Capture the cell that displays the provided text and extract its [x, y] central coordinate. 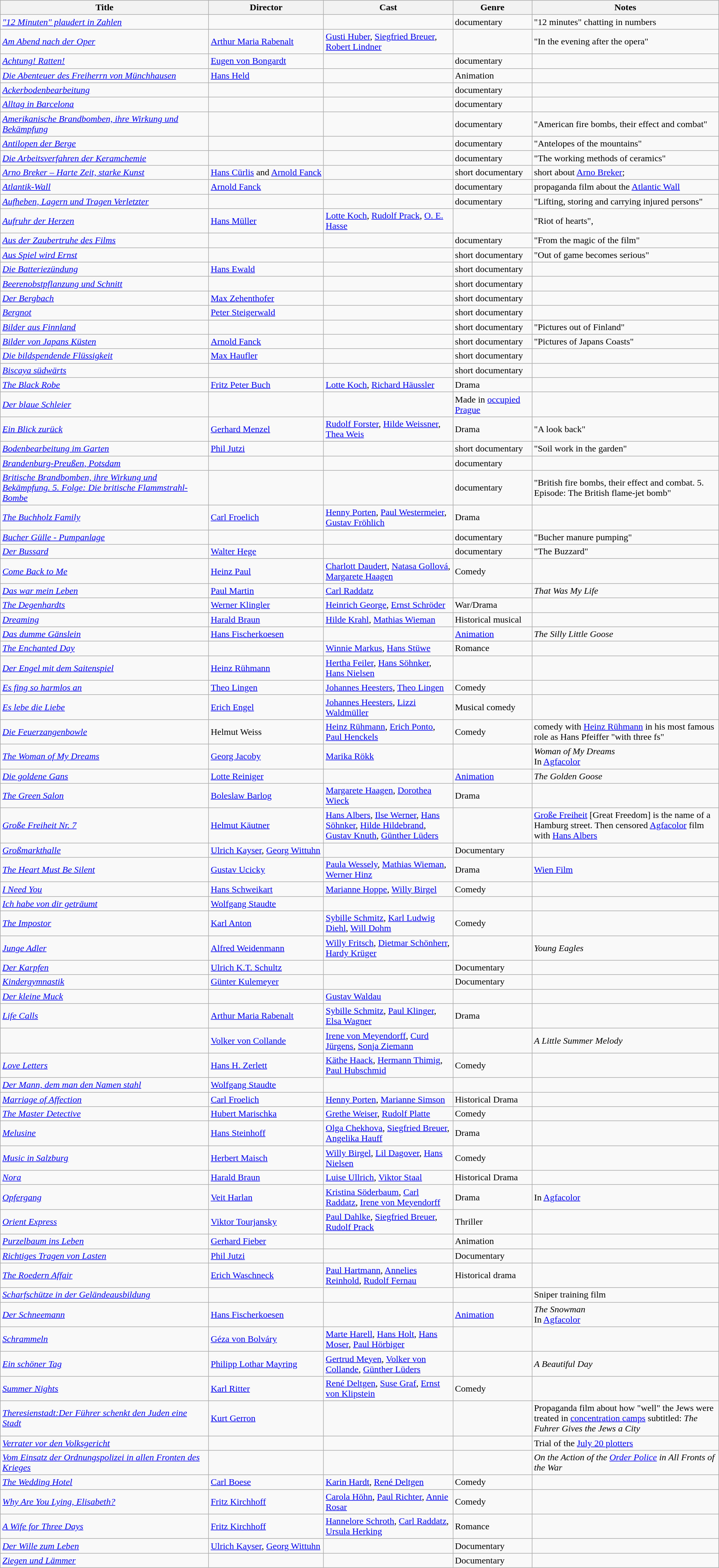
Das dumme Gänslein [105, 634]
Die goldene Gans [105, 776]
Günter Kulemeyer [266, 982]
Johannes Heesters, Lizzi Waldmüller [388, 707]
The Woman of My Dreams [105, 756]
"Soil work in the garden" [626, 448]
The Green Salon [105, 796]
Max Zehenthofer [266, 298]
Hertha Feiler, Hans Söhnker, Hans Nielsen [388, 668]
Arno Breker – Harte Zeit, starke Kunst [105, 172]
Der blaue Schleier [105, 404]
The Golden Goose [626, 776]
Heinz Paul [266, 571]
propaganda film about the Atlantic Wall [626, 187]
Der Schneemann [105, 1314]
Life Calls [105, 1016]
Sniper training film [626, 1295]
Amerikanische Brandbomben, ihre Wirkung und Bekämpfung [105, 124]
Große Freiheit [Great Freedom] is the name of a Hamburg street. Then censored Agfacolor film with Hans Albers [626, 826]
Junge Adler [105, 948]
Paula Wessely, Mathias Wieman, Werner Hinz [388, 870]
Hannelore Schroth, Carl Raddatz, Ursula Herking [388, 1527]
Rudolf Forster, Hilde Weissner, Thea Weis [388, 429]
Luise Ullrich, Viktor Staal [388, 1178]
Philipp Lothar Mayring [266, 1364]
Ich habe von dir geträumt [105, 904]
Young Eagles [626, 948]
Alfred Weidenmann [266, 948]
Hubert Marischka [266, 1114]
Hans Steinhoff [266, 1134]
Director [266, 8]
Der Karpfen [105, 967]
Orient Express [105, 1222]
Bilder von Japans Küsten [105, 341]
War/Drama [492, 605]
Heinz Rühmann [266, 668]
Aufheben, Lagern und Tragen Verletzter [105, 201]
Die bildspendende Flüssigkeit [105, 356]
Carola Höhn, Paul Richter, Annie Rosar [388, 1502]
Margarete Haagen, Dorothea Wieck [388, 796]
Purzelbaum ins Leben [105, 1241]
The Master Detective [105, 1114]
Große Freiheit Nr. 7 [105, 826]
comedy with Heinz Rühmann in his most famous role as Hans Pfeiffer "with three fs" [626, 731]
The Enchanted Day [105, 648]
Das war mein Leben [105, 591]
Hans Albers, Ilse Werner, Hans Söhnker, Hilde Hildebrand, Gustav Knuth, Günther Lüders [388, 826]
Antilopen der Berge [105, 143]
Ein schöner Tag [105, 1364]
Historical musical [492, 620]
"From the magic of the film" [626, 241]
Ackerbodenbearbeitung [105, 90]
Carl Raddatz [388, 591]
Biscaya südwärts [105, 370]
Musical comedy [492, 707]
Lotte Koch, Rudolf Prack, O. E. Hasse [388, 221]
Willy Fritsch, Dietmar Schönherr, Hardy Krüger [388, 948]
"In the evening after the opera" [626, 42]
Ein Blick zurück [105, 429]
Kurt Gerron [266, 1418]
Hans Schweikart [266, 889]
Marte Harell, Hans Holt, Hans Moser, Paul Hörbiger [388, 1339]
The Heart Must Be Silent [105, 870]
The Black Robe [105, 385]
Alltag in Barcelona [105, 104]
That Was My Life [626, 591]
Gustav Ucicky [266, 870]
Helmut Käutner [266, 826]
Bodenbearbeitung im Garten [105, 448]
"Lifting, storing and carrying injured persons" [626, 201]
Heinz Rühmann, Erich Ponto, Paul Henckels [388, 731]
Hilde Krahl, Mathias Wieman [388, 620]
Kristina Söderbaum, Carl Raddatz, Irene von Meyendorff [388, 1197]
Dreaming [105, 620]
"12 Minuten" plaudert in Zahlen [105, 22]
Erich Waschneck [266, 1275]
Die Batteriezündung [105, 269]
Paul Dahlke, Siegfried Breuer, Rudolf Prack [388, 1222]
Notes [626, 8]
Henny Porten, Paul Westermeier, Gustav Fröhlich [388, 517]
Achtung! Ratten! [105, 61]
short about Arno Breker; [626, 172]
Peter Steigerwald [266, 313]
Karin Hardt, René Deltgen [388, 1482]
Lotte Reiniger [266, 776]
Kindergymnastik [105, 982]
Trial of the July 20 plotters [626, 1443]
Eugen von Bongardt [266, 61]
Aus der Zaubertruhe des Films [105, 241]
Theo Lingen [266, 687]
Love Letters [105, 1065]
"Out of game becomes serious" [626, 255]
Melusine [105, 1134]
Géza von Bolváry [266, 1339]
Marriage of Affection [105, 1099]
Wien Film [626, 870]
Marika Rökk [388, 756]
Gusti Huber, Siegfried Breuer, Robert Lindner [388, 42]
Verrater vor den Volksgericht [105, 1443]
Ulrich K.T. Schultz [266, 967]
Hans Müller [266, 221]
Winnie Markus, Hans Stüwe [388, 648]
Theresienstadt:Der Führer schenkt den Juden eine Stadt [105, 1418]
Aus Spiel wird Ernst [105, 255]
Nora [105, 1178]
On the Action of the Order Police in All Fronts of the War [626, 1463]
Walter Hege [266, 552]
"Riot of hearts", [626, 221]
"Pictures of Japans Coasts" [626, 341]
In Agfacolor [626, 1197]
Cast [388, 8]
Charlott Daudert, Natasa Gollová, Margarete Haagen [388, 571]
Bilder aus Finnland [105, 327]
The Roedern Affair [105, 1275]
Thriller [492, 1222]
Georg Jacoby [266, 756]
Der Wille zum Leben [105, 1546]
Die Abenteuer des Freiherrn von Münchhausen [105, 75]
Der Mann, dem man den Namen stahl [105, 1085]
Made in occupied Prague [492, 404]
Why Are You Lying, Elisabeth? [105, 1502]
"British fire bombs, their effect and combat. 5. Episode: The British flame-jet bomb" [626, 488]
Irene von Meyendorff, Curd Jürgens, Sonja Ziemann [388, 1040]
The Snowman In Agfacolor [626, 1314]
Fritz Peter Buch [266, 385]
Paul Martin [266, 591]
Schrammeln [105, 1339]
Brandenburg-Preußen, Potsdam [105, 463]
Gertrud Meyen, Volker von Collande, Günther Lüders [388, 1364]
Opfergang [105, 1197]
"The working methods of ceramics" [626, 158]
Beerenobstpflanzung und Schnitt [105, 284]
Come Back to Me [105, 571]
The Silly Little Goose [626, 634]
The Degenhardts [105, 605]
Gustav Waldau [388, 996]
A Little Summer Melody [626, 1040]
Gerhard Fieber [266, 1241]
The Impostor [105, 923]
Paul Hartmann, Annelies Reinhold, Rudolf Fernau [388, 1275]
"Bucher manure pumping" [626, 537]
Sybille Schmitz, Karl Ludwig Diehl, Will Dohm [388, 923]
Hans Held [266, 75]
Genre [492, 8]
Am Abend nach der Oper [105, 42]
Viktor Tourjansky [266, 1222]
"The Buzzard" [626, 552]
"A look back" [626, 429]
René Deltgen, Suse Graf, Ernst von Klipstein [388, 1389]
Title [105, 8]
Karl Ritter [266, 1389]
Bergnot [105, 313]
Summer Nights [105, 1389]
"Pictures out of Finland" [626, 327]
Der Bergbach [105, 298]
Karl Anton [266, 923]
Käthe Haack, Hermann Thimig, Paul Hubschmid [388, 1065]
Britische Brandbomben, ihre Wirkung und Bekämpfung. 5. Folge: Die britische Flammstrahl-Bombe [105, 488]
Henny Porten, Marianne Simson [388, 1099]
Ziegen und Lämmer [105, 1560]
I Need You [105, 889]
Großmarkthalle [105, 850]
Hans Cürlis and Arnold Fanck [266, 172]
Olga Chekhova, Siegfried Breuer, Angelika Hauff [388, 1134]
Die Arbeitsverfahren der Keramchemie [105, 158]
Helmut Weiss [266, 731]
The Wedding Hotel [105, 1482]
A Wife for Three Days [105, 1527]
Aufruhr der Herzen [105, 221]
Boleslaw Barlog [266, 796]
Volker von Collande [266, 1040]
Music in Salzburg [105, 1158]
Heinrich George, Ernst Schröder [388, 605]
Johannes Heesters, Theo Lingen [388, 687]
Lotte Koch, Richard Häussler [388, 385]
Marianne Hoppe, Willy Birgel [388, 889]
Herbert Maisch [266, 1158]
Erich Engel [266, 707]
Willy Birgel, Lil Dagover, Hans Nielsen [388, 1158]
Max Haufler [266, 356]
Veit Harlan [266, 1197]
Der Bussard [105, 552]
Werner Klingler [266, 605]
Die Feuerzangenbowle [105, 731]
Vom Einsatz der Ordnungspolizei in allen Fronten des Krieges [105, 1463]
"Antelopes of the mountains" [626, 143]
Bucher Gülle - Pumpanlage [105, 537]
"American fire bombs, their effect and combat" [626, 124]
Sybille Schmitz, Paul Klinger, Elsa Wagner [388, 1016]
Propaganda film about how "well" the Jews were treated in concentration camps subtitled: The Fuhrer Gives the Jews a City [626, 1418]
Der kleine Muck [105, 996]
The Buchholz Family [105, 517]
Hans Ewald [266, 269]
Der Engel mit dem Saitenspiel [105, 668]
Carl Boese [266, 1482]
Atlantik-Wall [105, 187]
Gerhard Menzel [266, 429]
"12 minutes" chatting in numbers [626, 22]
Historical drama [492, 1275]
Hans H. Zerlett [266, 1065]
Richtiges Tragen von Lasten [105, 1256]
Es fing so harmlos an [105, 687]
A Beautiful Day [626, 1364]
Grethe Weiser, Rudolf Platte [388, 1114]
Es lebe die Liebe [105, 707]
Scharfschütze in der Geländeausbildung [105, 1295]
Woman of My Dreams In Agfacolor [626, 756]
